Capture the cell that displays the provided text and extract its [X, Y] central coordinate. 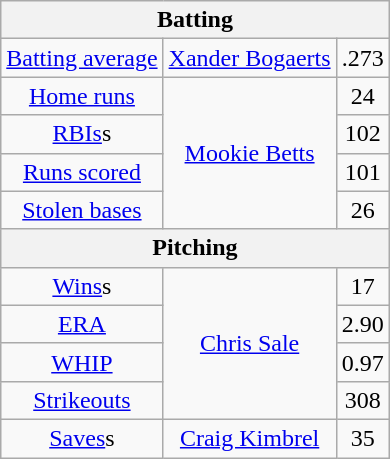
Chris Sale [250, 343]
24 [362, 96]
ERA [82, 324]
102 [362, 134]
Craig Kimbrel [250, 438]
Runs scored [82, 172]
Strikeouts [82, 400]
WHIP [82, 362]
2.90 [362, 324]
.273 [362, 58]
26 [362, 210]
Batting average [82, 58]
0.97 [362, 362]
Home runs [82, 96]
Mookie Betts [250, 153]
Pitching [195, 248]
35 [362, 438]
RBIss [82, 134]
308 [362, 400]
Xander Bogaerts [250, 58]
17 [362, 286]
Batting [195, 20]
Savess [82, 438]
101 [362, 172]
Stolen bases [82, 210]
Winss [82, 286]
